Search for the cell housing the specified text and yield its [x, y] center coordinate. 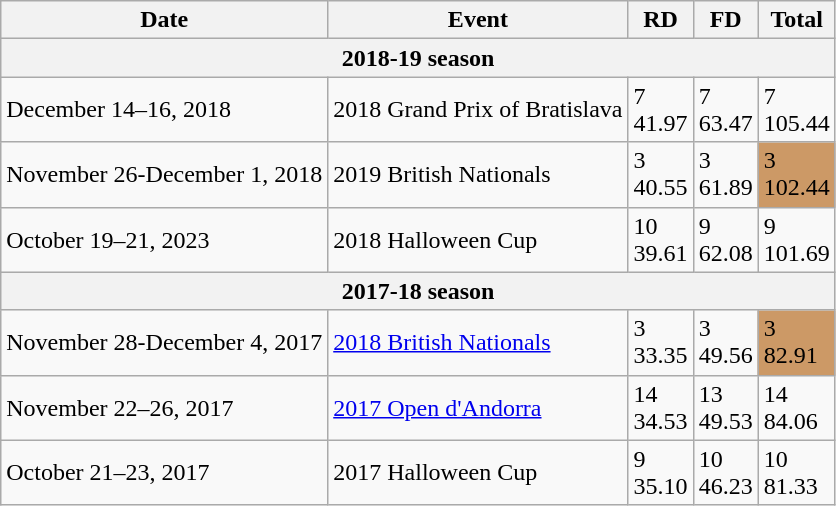
349.56 [726, 342]
2018 Grand Prix of Bratislava [478, 110]
741.97 [660, 110]
2017 Halloween Cup [478, 472]
November 26-December 1, 2018 [164, 174]
Event [478, 20]
Total [796, 20]
1349.53 [726, 408]
1081.33 [796, 472]
2017 Open d'Andorra [478, 408]
763.47 [726, 110]
2018-19 season [418, 58]
333.35 [660, 342]
2017-18 season [418, 291]
2018 British Nationals [478, 342]
1434.53 [660, 408]
7105.44 [796, 110]
RD [660, 20]
340.55 [660, 174]
1039.61 [660, 240]
935.10 [660, 472]
3102.44 [796, 174]
9101.69 [796, 240]
382.91 [796, 342]
October 19–21, 2023 [164, 240]
FD [726, 20]
2019 British Nationals [478, 174]
November 22–26, 2017 [164, 408]
December 14–16, 2018 [164, 110]
962.08 [726, 240]
October 21–23, 2017 [164, 472]
2018 Halloween Cup [478, 240]
361.89 [726, 174]
1046.23 [726, 472]
1484.06 [796, 408]
Date [164, 20]
November 28-December 4, 2017 [164, 342]
